Find where the given text appears and provide that cell's center as (x, y) coordinate. 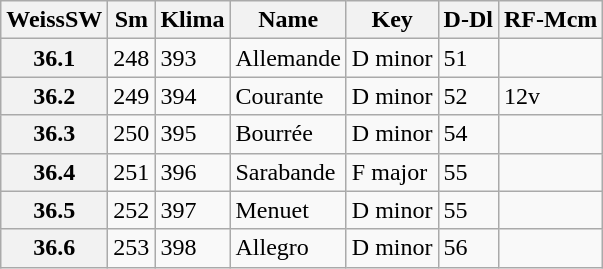
12v (550, 96)
56 (468, 248)
396 (192, 172)
36.5 (54, 210)
253 (132, 248)
RF-Mcm (550, 20)
54 (468, 134)
252 (132, 210)
36.2 (54, 96)
Sm (132, 20)
Courante (288, 96)
Allegro (288, 248)
F major (392, 172)
36.3 (54, 134)
36.6 (54, 248)
36.1 (54, 58)
398 (192, 248)
393 (192, 58)
394 (192, 96)
251 (132, 172)
51 (468, 58)
Menuet (288, 210)
36.4 (54, 172)
D-Dl (468, 20)
WeissSW (54, 20)
Allemande (288, 58)
395 (192, 134)
Key (392, 20)
Sarabande (288, 172)
397 (192, 210)
Bourrée (288, 134)
52 (468, 96)
248 (132, 58)
Name (288, 20)
249 (132, 96)
250 (132, 134)
Klima (192, 20)
